Detect which cell encompasses the target text, then output its [x, y] center coordinate. 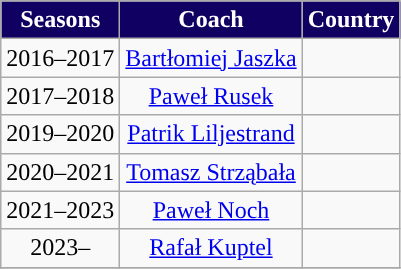
2019–2020 [60, 134]
Tomasz Strząbała [211, 172]
Rafał Kuptel [211, 248]
Bartłomiej Jaszka [211, 58]
Country [351, 20]
2023– [60, 248]
2020–2021 [60, 172]
2016–2017 [60, 58]
Patrik Liljestrand [211, 134]
Paweł Rusek [211, 96]
2017–2018 [60, 96]
Seasons [60, 20]
2021–2023 [60, 210]
Paweł Noch [211, 210]
Coach [211, 20]
